Capture the cell that displays the provided text and extract its [x, y] central coordinate. 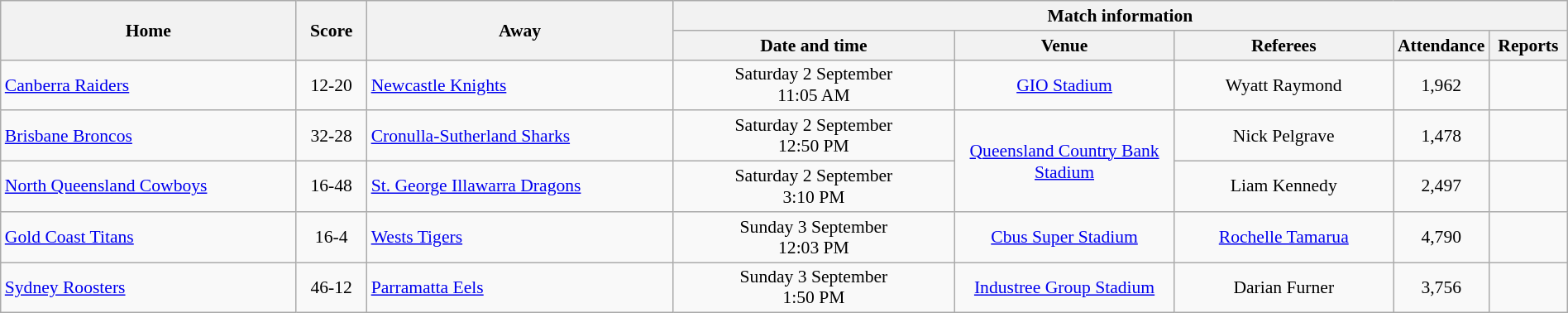
Canberra Raiders [149, 84]
Rochelle Tamarua [1284, 237]
Brisbane Broncos [149, 136]
2,497 [1441, 187]
Referees [1284, 46]
Gold Coast Titans [149, 237]
Industree Group Stadium [1064, 288]
Queensland Country Bank Stadium [1064, 161]
Newcastle Knights [520, 84]
12-20 [332, 84]
Date and time [814, 46]
Sydney Roosters [149, 288]
St. George Illawarra Dragons [520, 187]
Sunday 3 September1:50 PM [814, 288]
1,962 [1441, 84]
GIO Stadium [1064, 84]
Liam Kennedy [1284, 187]
North Queensland Cowboys [149, 187]
1,478 [1441, 136]
Attendance [1441, 46]
Parramatta Eels [520, 288]
Saturday 2 September3:10 PM [814, 187]
4,790 [1441, 237]
Home [149, 30]
Match information [1120, 16]
Reports [1528, 46]
Score [332, 30]
Venue [1064, 46]
Cronulla-Sutherland Sharks [520, 136]
Sunday 3 September12:03 PM [814, 237]
32-28 [332, 136]
Cbus Super Stadium [1064, 237]
Wests Tigers [520, 237]
3,756 [1441, 288]
46-12 [332, 288]
16-4 [332, 237]
Wyatt Raymond [1284, 84]
Saturday 2 September11:05 AM [814, 84]
Saturday 2 September12:50 PM [814, 136]
Nick Pelgrave [1284, 136]
Darian Furner [1284, 288]
16-48 [332, 187]
Away [520, 30]
